Scan for the cell matching the given text and deliver its (X, Y) coordinate at center. 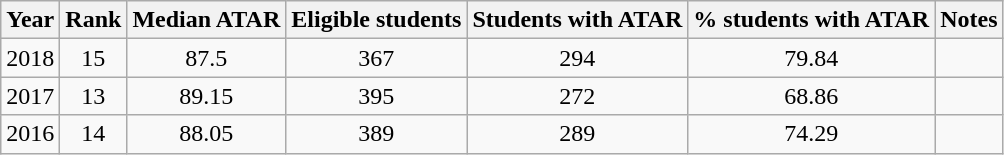
294 (578, 58)
2017 (30, 96)
Year (30, 20)
87.5 (206, 58)
14 (94, 134)
74.29 (812, 134)
Median ATAR (206, 20)
289 (578, 134)
Eligible students (376, 20)
79.84 (812, 58)
2016 (30, 134)
Students with ATAR (578, 20)
Notes (969, 20)
% students with ATAR (812, 20)
Rank (94, 20)
13 (94, 96)
89.15 (206, 96)
2018 (30, 58)
15 (94, 58)
395 (376, 96)
68.86 (812, 96)
88.05 (206, 134)
272 (578, 96)
367 (376, 58)
389 (376, 134)
